Scan for the cell matching the given text and deliver its [X, Y] coordinate at center. 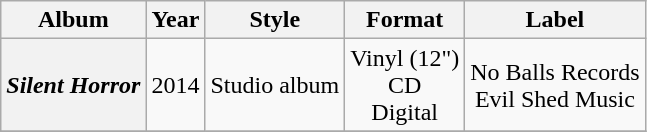
Studio album [275, 85]
No Balls Records Evil Shed Music [555, 85]
Album [74, 20]
2014 [176, 85]
Format [405, 20]
Vinyl (12") CD Digital [405, 85]
Style [275, 20]
Label [555, 20]
Silent Horror [74, 85]
Year [176, 20]
